For the text-containing cell, return its midpoint in [x, y] coordinate format. 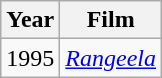
Rangeela [111, 58]
Film [111, 20]
1995 [30, 58]
Year [30, 20]
